Return (x, y) of the center of cell containing provided text 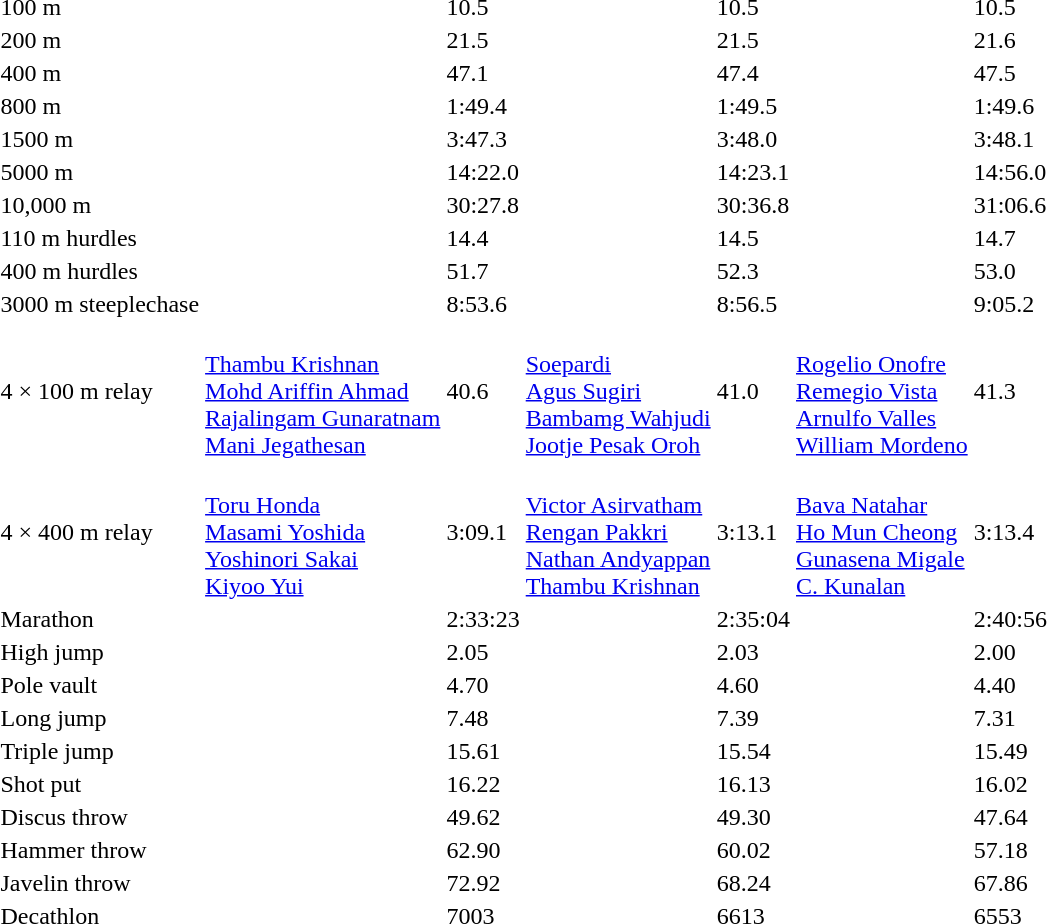
72.92 (483, 883)
8:53.6 (483, 304)
Toru HondaMasami YoshidaYoshinori SakaiKiyoo Yui (323, 532)
1:49.5 (753, 106)
14.4 (483, 238)
1:49.4 (483, 106)
62.90 (483, 850)
SoepardiAgus SugiriBambamg WahjudiJootje Pesak Oroh (618, 391)
3:47.3 (483, 139)
Rogelio OnofreRemegio VistaArnulfo VallesWilliam Mordeno (882, 391)
7.39 (753, 718)
Thambu KrishnanMohd Ariffin AhmadRajalingam GunaratnamMani Jegathesan (323, 391)
40.6 (483, 391)
2:33:23 (483, 619)
30:36.8 (753, 205)
16.13 (753, 784)
3:13.1 (753, 532)
60.02 (753, 850)
15.54 (753, 751)
Bava NataharHo Mun CheongGunasena MigaleC. Kunalan (882, 532)
3:48.0 (753, 139)
49.30 (753, 817)
14:22.0 (483, 172)
47.4 (753, 73)
51.7 (483, 271)
47.1 (483, 73)
14.5 (753, 238)
49.62 (483, 817)
30:27.8 (483, 205)
16.22 (483, 784)
Victor AsirvathamRengan PakkriNathan AndyappanThambu Krishnan (618, 532)
2:35:04 (753, 619)
14:23.1 (753, 172)
68.24 (753, 883)
41.0 (753, 391)
2.03 (753, 652)
3:09.1 (483, 532)
4.70 (483, 685)
8:56.5 (753, 304)
15.61 (483, 751)
4.60 (753, 685)
7.48 (483, 718)
2.05 (483, 652)
52.3 (753, 271)
